Locate the cell with the specified text and output its [X, Y] center coordinate. 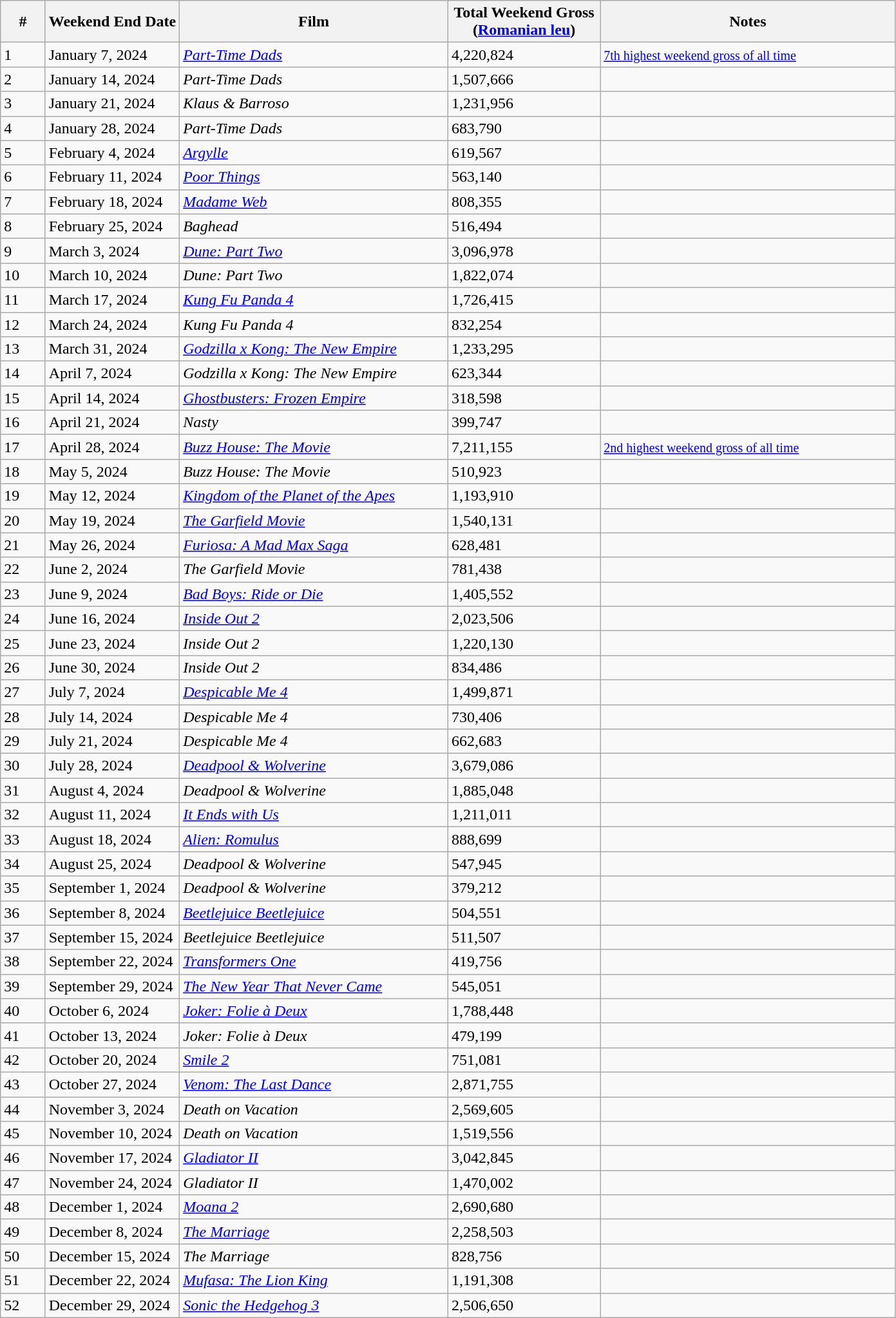
Klaus & Barroso [314, 104]
1,540,131 [524, 521]
December 8, 2024 [112, 1232]
21 [23, 545]
2,569,605 [524, 1109]
9 [23, 251]
11 [23, 300]
March 3, 2024 [112, 251]
47 [23, 1183]
Film [314, 22]
1,822,074 [524, 275]
4 [23, 128]
July 14, 2024 [112, 717]
14 [23, 374]
379,212 [524, 888]
July 21, 2024 [112, 741]
2 [23, 79]
1,233,295 [524, 349]
May 19, 2024 [112, 521]
2,871,755 [524, 1084]
35 [23, 888]
18 [23, 472]
The New Year That Never Came [314, 986]
August 11, 2024 [112, 815]
20 [23, 521]
Transformers One [314, 962]
504,551 [524, 913]
August 4, 2024 [112, 790]
April 28, 2024 [112, 447]
3 [23, 104]
1,470,002 [524, 1183]
50 [23, 1256]
Venom: The Last Dance [314, 1084]
April 7, 2024 [112, 374]
July 28, 2024 [112, 766]
January 7, 2024 [112, 55]
828,756 [524, 1256]
Baghead [314, 226]
34 [23, 864]
547,945 [524, 864]
3,096,978 [524, 251]
730,406 [524, 717]
511,507 [524, 937]
516,494 [524, 226]
June 30, 2024 [112, 667]
3,679,086 [524, 766]
It Ends with Us [314, 815]
December 15, 2024 [112, 1256]
Argylle [314, 153]
510,923 [524, 472]
7,211,155 [524, 447]
33 [23, 839]
1,193,910 [524, 496]
32 [23, 815]
November 10, 2024 [112, 1134]
May 12, 2024 [112, 496]
2,023,506 [524, 618]
26 [23, 667]
# [23, 22]
Total Weekend Gross(Romanian leu) [524, 22]
September 22, 2024 [112, 962]
April 14, 2024 [112, 398]
7th highest weekend gross of all time [748, 55]
January 14, 2024 [112, 79]
March 17, 2024 [112, 300]
1,885,048 [524, 790]
1,211,011 [524, 815]
September 1, 2024 [112, 888]
36 [23, 913]
September 29, 2024 [112, 986]
Poor Things [314, 177]
February 25, 2024 [112, 226]
619,567 [524, 153]
13 [23, 349]
24 [23, 618]
February 18, 2024 [112, 202]
1,191,308 [524, 1281]
832,254 [524, 324]
45 [23, 1134]
June 9, 2024 [112, 594]
6 [23, 177]
49 [23, 1232]
662,683 [524, 741]
40 [23, 1011]
39 [23, 986]
48 [23, 1207]
834,486 [524, 667]
545,051 [524, 986]
Weekend End Date [112, 22]
563,140 [524, 177]
28 [23, 717]
22 [23, 569]
Nasty [314, 423]
1,499,871 [524, 692]
December 29, 2024 [112, 1305]
January 28, 2024 [112, 128]
October 20, 2024 [112, 1060]
15 [23, 398]
June 23, 2024 [112, 643]
November 3, 2024 [112, 1109]
Furiosa: A Mad Max Saga [314, 545]
2nd highest weekend gross of all time [748, 447]
17 [23, 447]
Sonic the Hedgehog 3 [314, 1305]
October 27, 2024 [112, 1084]
May 26, 2024 [112, 545]
12 [23, 324]
10 [23, 275]
Moana 2 [314, 1207]
July 7, 2024 [112, 692]
September 15, 2024 [112, 937]
479,199 [524, 1035]
August 25, 2024 [112, 864]
42 [23, 1060]
1,519,556 [524, 1134]
46 [23, 1158]
399,747 [524, 423]
2,690,680 [524, 1207]
Bad Boys: Ride or Die [314, 594]
1,231,956 [524, 104]
March 10, 2024 [112, 275]
August 18, 2024 [112, 839]
318,598 [524, 398]
2,258,503 [524, 1232]
5 [23, 153]
16 [23, 423]
1,507,666 [524, 79]
7 [23, 202]
October 13, 2024 [112, 1035]
38 [23, 962]
27 [23, 692]
623,344 [524, 374]
25 [23, 643]
41 [23, 1035]
44 [23, 1109]
October 6, 2024 [112, 1011]
November 24, 2024 [112, 1183]
1 [23, 55]
June 16, 2024 [112, 618]
52 [23, 1305]
January 21, 2024 [112, 104]
Mufasa: The Lion King [314, 1281]
Notes [748, 22]
February 11, 2024 [112, 177]
2,506,650 [524, 1305]
Ghostbusters: Frozen Empire [314, 398]
1,788,448 [524, 1011]
8 [23, 226]
November 17, 2024 [112, 1158]
43 [23, 1084]
1,220,130 [524, 643]
781,438 [524, 569]
December 22, 2024 [112, 1281]
888,699 [524, 839]
March 31, 2024 [112, 349]
December 1, 2024 [112, 1207]
Alien: Romulus [314, 839]
3,042,845 [524, 1158]
808,355 [524, 202]
June 2, 2024 [112, 569]
1,726,415 [524, 300]
Smile 2 [314, 1060]
30 [23, 766]
37 [23, 937]
Kingdom of the Planet of the Apes [314, 496]
29 [23, 741]
April 21, 2024 [112, 423]
19 [23, 496]
4,220,824 [524, 55]
23 [23, 594]
September 8, 2024 [112, 913]
Madame Web [314, 202]
51 [23, 1281]
March 24, 2024 [112, 324]
683,790 [524, 128]
628,481 [524, 545]
February 4, 2024 [112, 153]
419,756 [524, 962]
31 [23, 790]
May 5, 2024 [112, 472]
751,081 [524, 1060]
1,405,552 [524, 594]
